Determine the [X, Y] coordinate at the center of the cell enclosing the given text.  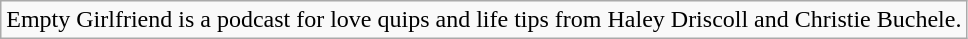
Empty Girlfriend is a podcast for love quips and life tips from Haley Driscoll and Christie Buchele. [484, 20]
